Provide the [X, Y] coordinate of the cell's center where the given text is located.  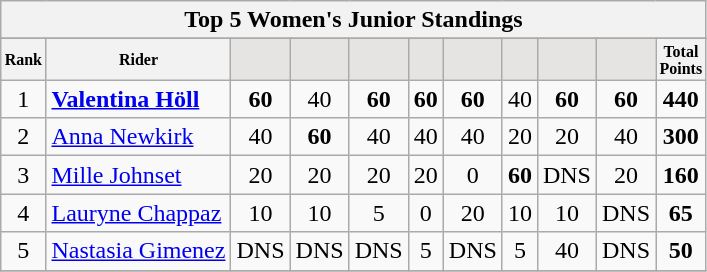
Anna Newkirk [138, 137]
Valentina Höll [138, 99]
Rank [24, 60]
Mille Johnset [138, 175]
3 [24, 175]
TotalPoints [682, 60]
1 [24, 99]
160 [682, 175]
50 [682, 251]
2 [24, 137]
440 [682, 99]
300 [682, 137]
65 [682, 213]
4 [24, 213]
Lauryne Chappaz [138, 213]
Rider [138, 60]
Nastasia Gimenez [138, 251]
Top 5 Women's Junior Standings [354, 20]
